Locate the cell with the specified text and output its (x, y) center coordinate. 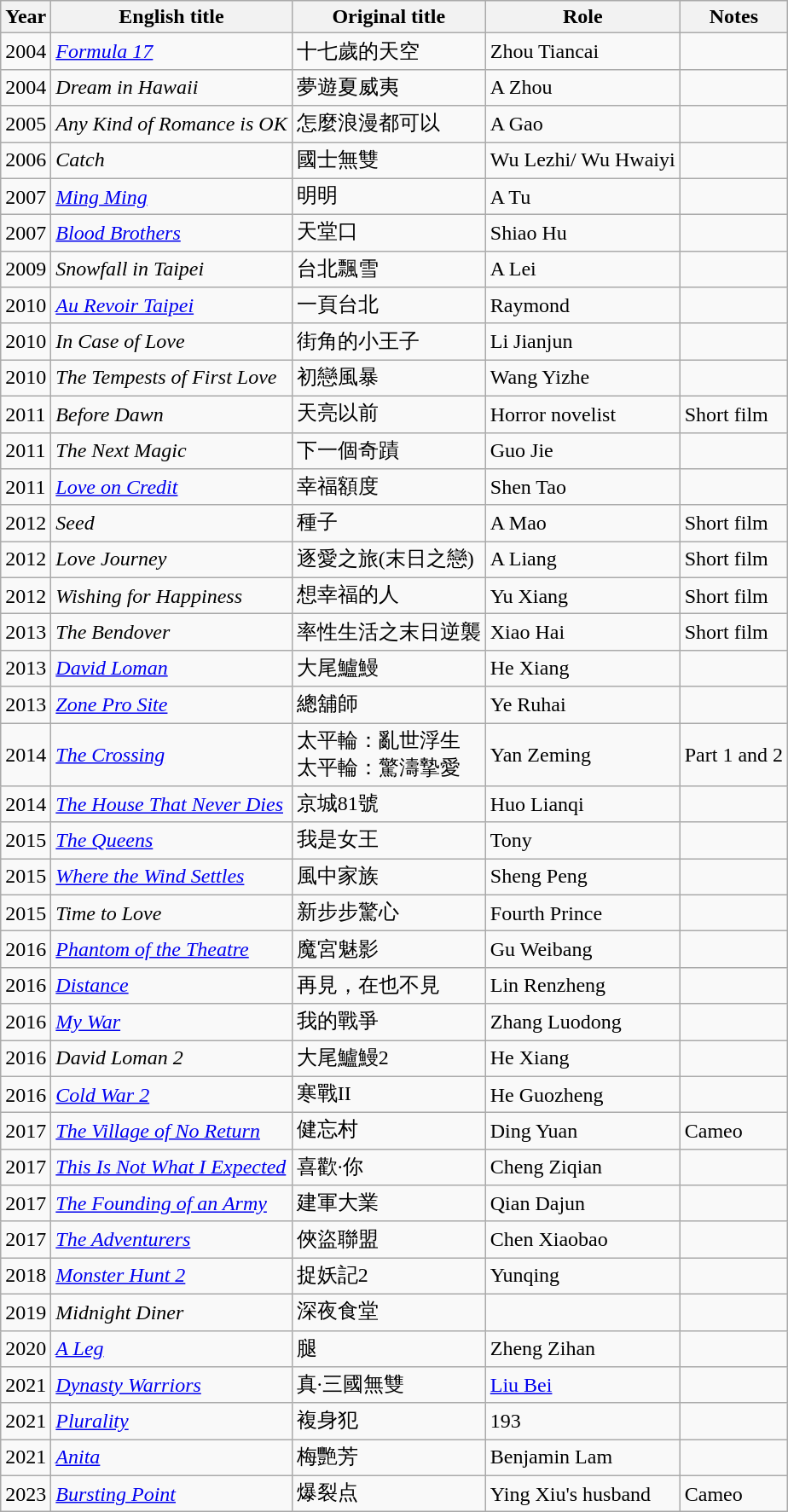
English title (171, 17)
再見，在也不見 (389, 986)
Formula 17 (171, 51)
天堂口 (389, 234)
Qian Dajun (582, 1204)
Dynasty Warriors (171, 1385)
2019 (26, 1312)
捉妖記2 (389, 1276)
Midnight Diner (171, 1312)
My War (171, 1022)
一頁台北 (389, 305)
我是女王 (389, 841)
Monster Hunt 2 (171, 1276)
Ye Ruhai (582, 704)
Notes (733, 17)
Zheng Zihan (582, 1349)
Love on Credit (171, 488)
想幸福的人 (389, 595)
This Is Not What I Expected (171, 1167)
The House That Never Dies (171, 805)
Zhou Tiancai (582, 51)
率性生活之末日逆襲 (389, 633)
複身犯 (389, 1421)
Year (26, 17)
A Leg (171, 1349)
Dream in Hawaii (171, 87)
David Loman 2 (171, 1059)
十七歲的天空 (389, 51)
台北飄雪 (389, 269)
Zone Pro Site (171, 704)
Raymond (582, 305)
Role (582, 17)
A Zhou (582, 87)
A Mao (582, 524)
逐愛之旅(末日之戀) (389, 559)
夢遊夏威夷 (389, 87)
Wu Lezhi/ Wu Hwaiyi (582, 160)
The Queens (171, 841)
Plurality (171, 1421)
A Lei (582, 269)
怎麼浪漫都可以 (389, 125)
2009 (26, 269)
The Crossing (171, 755)
Part 1 and 2 (733, 755)
A Gao (582, 125)
Wang Yizhe (582, 379)
Anita (171, 1458)
Distance (171, 986)
幸福額度 (389, 488)
Shiao Hu (582, 234)
Seed (171, 524)
寒戰II (389, 1095)
魔宮魅影 (389, 950)
深夜食堂 (389, 1312)
天亮以前 (389, 414)
Sheng Peng (582, 877)
我的戰爭 (389, 1022)
Snowfall in Taipei (171, 269)
梅艷芳 (389, 1458)
Lin Renzheng (582, 986)
Ying Xiu's husband (582, 1494)
新步步驚心 (389, 912)
大尾鱸鰻 (389, 669)
The Adventurers (171, 1240)
Ding Yuan (582, 1131)
Yan Zeming (582, 755)
腿 (389, 1349)
Xiao Hai (582, 633)
喜歡·你 (389, 1167)
Gu Weibang (582, 950)
Li Jianjun (582, 341)
Chen Xiaobao (582, 1240)
種子 (389, 524)
太平輪：亂世浮生太平輪：驚濤摯愛 (389, 755)
Guo Jie (582, 450)
Ming Ming (171, 196)
初戀風暴 (389, 379)
明明 (389, 196)
總舖師 (389, 704)
Cold War 2 (171, 1095)
David Loman (171, 669)
A Liang (582, 559)
Any Kind of Romance is OK (171, 125)
Where the Wind Settles (171, 877)
Catch (171, 160)
京城81號 (389, 805)
俠盜聯盟 (389, 1240)
Yu Xiang (582, 595)
2020 (26, 1349)
The Bendover (171, 633)
Liu Bei (582, 1385)
Wishing for Happiness (171, 595)
真·三國無雙 (389, 1385)
大尾鱸鰻2 (389, 1059)
Original title (389, 17)
The Village of No Return (171, 1131)
Shen Tao (582, 488)
Time to Love (171, 912)
爆裂点 (389, 1494)
Love Journey (171, 559)
Cheng Ziqian (582, 1167)
下一個奇蹟 (389, 450)
193 (582, 1421)
2023 (26, 1494)
Blood Brothers (171, 234)
Benjamin Lam (582, 1458)
A Tu (582, 196)
風中家族 (389, 877)
街角的小王子 (389, 341)
2005 (26, 125)
He Guozheng (582, 1095)
2018 (26, 1276)
The Next Magic (171, 450)
Zhang Luodong (582, 1022)
Fourth Prince (582, 912)
健忘村 (389, 1131)
Phantom of the Theatre (171, 950)
Tony (582, 841)
Horror novelist (582, 414)
Huo Lianqi (582, 805)
The Tempests of First Love (171, 379)
Yunqing (582, 1276)
Au Revoir Taipei (171, 305)
建軍大業 (389, 1204)
The Founding of an Army (171, 1204)
2006 (26, 160)
Before Dawn (171, 414)
國士無雙 (389, 160)
In Case of Love (171, 341)
Bursting Point (171, 1494)
